Locate the cell with the specified text and output its (x, y) center coordinate. 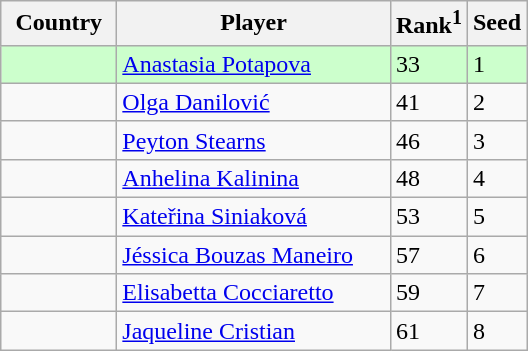
4 (496, 178)
5 (496, 217)
Country (59, 24)
7 (496, 293)
33 (428, 64)
1 (496, 64)
Anhelina Kalinina (254, 178)
6 (496, 255)
Kateřina Siniaková (254, 217)
53 (428, 217)
Jéssica Bouzas Maneiro (254, 255)
61 (428, 331)
Player (254, 24)
46 (428, 140)
Olga Danilović (254, 102)
3 (496, 140)
Rank1 (428, 24)
Jaqueline Cristian (254, 331)
Anastasia Potapova (254, 64)
59 (428, 293)
41 (428, 102)
2 (496, 102)
48 (428, 178)
Elisabetta Cocciaretto (254, 293)
Seed (496, 24)
Peyton Stearns (254, 140)
57 (428, 255)
8 (496, 331)
